Capture the cell that displays the provided text and extract its (x, y) central coordinate. 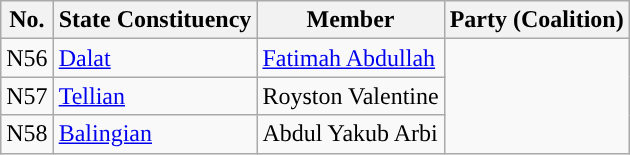
Fatimah Abdullah (350, 58)
Balingian (155, 134)
State Constituency (155, 20)
Royston Valentine (350, 96)
Abdul Yakub Arbi (350, 134)
No. (27, 20)
N57 (27, 96)
Member (350, 20)
N58 (27, 134)
N56 (27, 58)
Dalat (155, 58)
Party (Coalition) (536, 20)
Tellian (155, 96)
